Detect which cell encompasses the target text, then output its [X, Y] center coordinate. 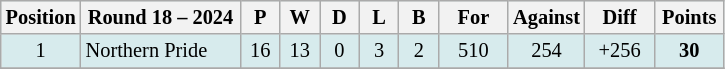
Diff [620, 17]
Northern Pride [161, 51]
Against [546, 17]
Position [41, 17]
254 [546, 51]
30 [689, 51]
16 [260, 51]
Points [689, 17]
510 [474, 51]
W [300, 17]
13 [300, 51]
For [474, 17]
D [340, 17]
L [379, 17]
1 [41, 51]
B [419, 17]
0 [340, 51]
Round 18 – 2024 [161, 17]
P [260, 17]
+256 [620, 51]
3 [379, 51]
2 [419, 51]
